Determine the (x, y) coordinate at the center of the cell enclosing the given text.  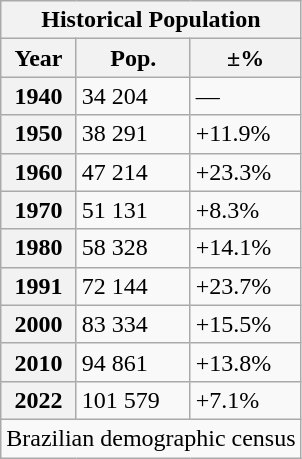
Pop. (133, 58)
±% (246, 58)
Year (39, 58)
72 144 (133, 286)
101 579 (133, 400)
51 131 (133, 210)
Brazilian demographic census (151, 438)
+14.1% (246, 248)
1970 (39, 210)
Historical Population (151, 20)
+11.9% (246, 134)
1991 (39, 286)
83 334 (133, 324)
+8.3% (246, 210)
1940 (39, 96)
1960 (39, 172)
+23.7% (246, 286)
+13.8% (246, 362)
38 291 (133, 134)
94 861 (133, 362)
1980 (39, 248)
2010 (39, 362)
+15.5% (246, 324)
34 204 (133, 96)
+23.3% (246, 172)
58 328 (133, 248)
2022 (39, 400)
— (246, 96)
47 214 (133, 172)
1950 (39, 134)
2000 (39, 324)
+7.1% (246, 400)
